Output the (X, Y) coordinate of the center of the cell containing the given text.  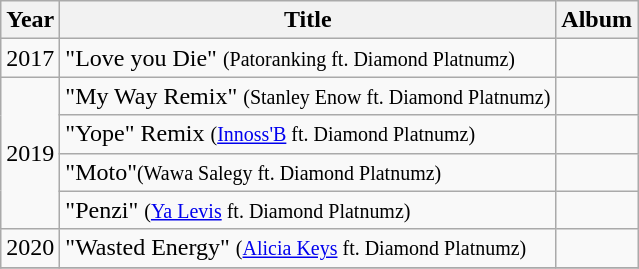
Album (597, 20)
"My Way Remix" (Stanley Enow ft. Diamond Platnumz) (308, 96)
"Wasted Energy" (Alicia Keys ft. Diamond Platnumz) (308, 248)
"Love you Die" (Patoranking ft. Diamond Platnumz) (308, 58)
"Yope" Remix (Innoss'B ft. Diamond Platnumz) (308, 134)
2019 (30, 153)
"Moto"(Wawa Salegy ft. Diamond Platnumz) (308, 172)
Title (308, 20)
2017 (30, 58)
"Penzi" (Ya Levis ft. Diamond Platnumz) (308, 210)
2020 (30, 248)
Year (30, 20)
